Return the [x, y] coordinate for the center point of the cell that contains the specified text.  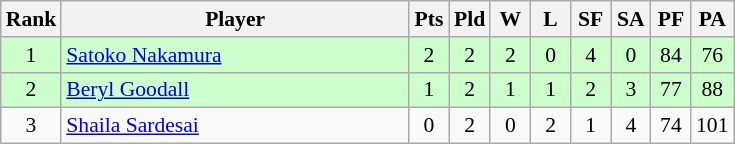
PA [712, 19]
101 [712, 126]
L [550, 19]
77 [671, 90]
74 [671, 126]
84 [671, 55]
76 [712, 55]
Shaila Sardesai [235, 126]
Pld [470, 19]
88 [712, 90]
SA [631, 19]
PF [671, 19]
Satoko Nakamura [235, 55]
Player [235, 19]
Beryl Goodall [235, 90]
W [510, 19]
SF [591, 19]
Rank [32, 19]
Pts [429, 19]
